Locate the cell with the specified text and output its (x, y) center coordinate. 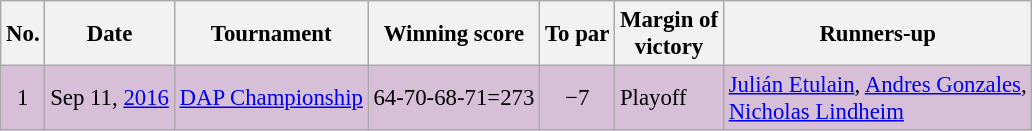
Date (110, 34)
DAP Championship (271, 98)
−7 (578, 98)
To par (578, 34)
1 (23, 98)
No. (23, 34)
64-70-68-71=273 (454, 98)
Playoff (670, 98)
Julián Etulain, Andres Gonzales, Nicholas Lindheim (878, 98)
Tournament (271, 34)
Margin ofvictory (670, 34)
Sep 11, 2016 (110, 98)
Runners-up (878, 34)
Winning score (454, 34)
